Return the (x, y) coordinate for the center point of the cell that contains the specified text.  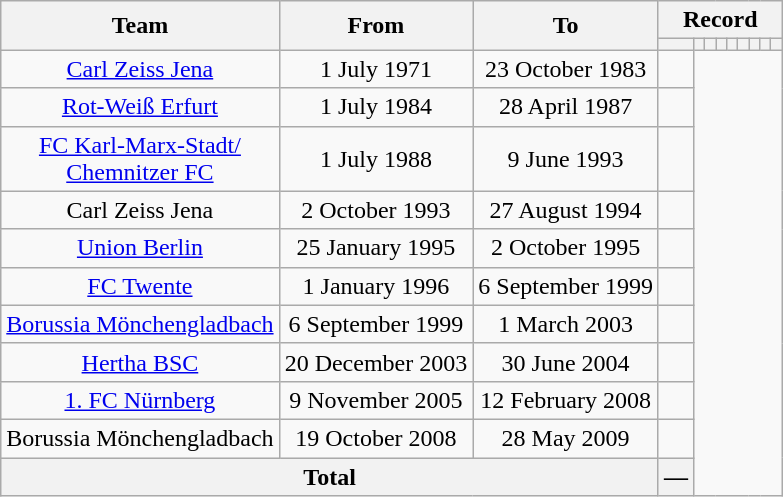
1 January 1996 (376, 286)
12 February 2008 (566, 400)
1. FC Nürnberg (140, 400)
Total (330, 477)
1 July 1971 (376, 69)
To (566, 26)
Hertha BSC (140, 362)
Union Berlin (140, 248)
30 June 2004 (566, 362)
27 August 1994 (566, 210)
9 November 2005 (376, 400)
FC Twente (140, 286)
2 October 1993 (376, 210)
— (676, 477)
1 March 2003 (566, 324)
28 May 2009 (566, 438)
2 October 1995 (566, 248)
FC Karl-Marx-Stadt/Chemnitzer FC (140, 158)
20 December 2003 (376, 362)
Team (140, 26)
1 July 1988 (376, 158)
23 October 1983 (566, 69)
28 April 1987 (566, 107)
From (376, 26)
19 October 2008 (376, 438)
25 January 1995 (376, 248)
1 July 1984 (376, 107)
Rot-Weiß Erfurt (140, 107)
Record (720, 20)
9 June 1993 (566, 158)
